Provide the (x, y) coordinate of the cell's center where the given text is located.  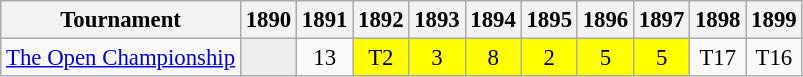
1899 (774, 20)
Tournament (121, 20)
1891 (325, 20)
1890 (268, 20)
13 (325, 58)
1896 (605, 20)
3 (437, 58)
T2 (381, 58)
1894 (493, 20)
8 (493, 58)
1893 (437, 20)
1897 (661, 20)
T17 (718, 58)
1898 (718, 20)
2 (549, 58)
1892 (381, 20)
The Open Championship (121, 58)
T16 (774, 58)
1895 (549, 20)
